Return [x, y] of the center of cell containing provided text 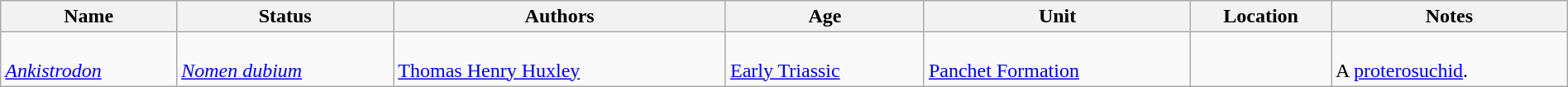
Notes [1450, 17]
Early Triassic [825, 60]
Ankistrodon [89, 60]
Status [285, 17]
Unit [1057, 17]
A proterosuchid. [1450, 60]
Age [825, 17]
Nomen dubium [285, 60]
Panchet Formation [1057, 60]
Name [89, 17]
Location [1261, 17]
Authors [560, 17]
Thomas Henry Huxley [552, 60]
